Search for the cell housing the specified text and yield its (X, Y) center coordinate. 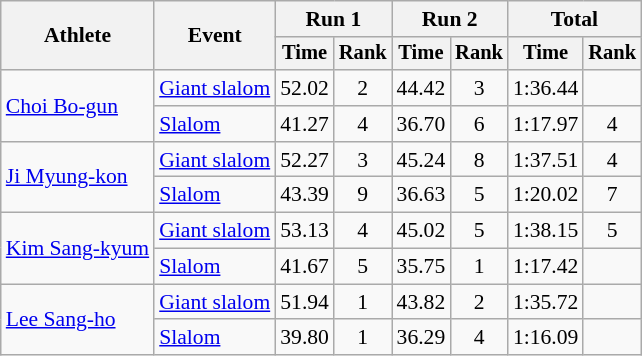
41.27 (304, 124)
35.75 (422, 267)
1:38.15 (546, 231)
43.82 (422, 302)
45.02 (422, 231)
Ji Myung-kon (78, 178)
1:16.09 (546, 338)
44.42 (422, 88)
36.63 (422, 195)
Run 2 (450, 19)
1:20.02 (546, 195)
Choi Bo-gun (78, 106)
1:36.44 (546, 88)
39.80 (304, 338)
53.13 (304, 231)
Total (574, 19)
45.24 (422, 160)
36.70 (422, 124)
1:35.72 (546, 302)
36.29 (422, 338)
1:17.97 (546, 124)
9 (363, 195)
1:17.42 (546, 267)
52.02 (304, 88)
7 (612, 195)
41.67 (304, 267)
51.94 (304, 302)
8 (479, 160)
Run 1 (333, 19)
6 (479, 124)
Kim Sang-kyum (78, 248)
52.27 (304, 160)
Athlete (78, 36)
Event (214, 36)
Lee Sang-ho (78, 320)
1:37.51 (546, 160)
43.39 (304, 195)
